Detect which cell encompasses the target text, then output its [X, Y] center coordinate. 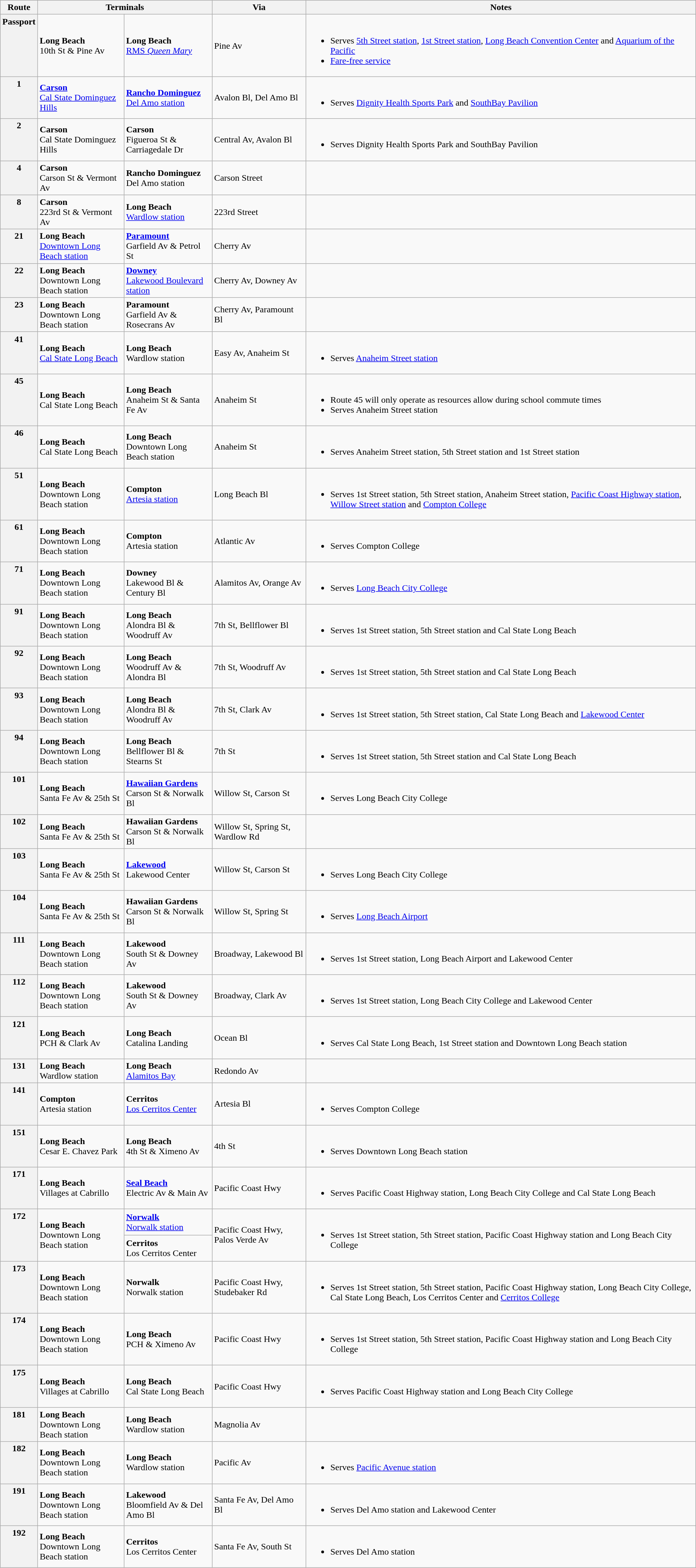
223rd Street [259, 212]
Willow St, Spring St [259, 912]
61 [19, 541]
103 [19, 869]
Long BeachAnaheim St & Santa Fe Av [168, 400]
2 [19, 140]
Notes [501, 7]
101 [19, 793]
DowneyLakewood Bl & Century Bl [168, 583]
Serves Pacific Coast Highway station and Long Beach City College [501, 1386]
Broadway, Clark Av [259, 996]
4 [19, 178]
Seal BeachElectric Av & Main Av [168, 1188]
7th St, Bellflower Bl [259, 625]
171 [19, 1188]
Artesia Bl [259, 1104]
23 [19, 315]
Broadway, Lakewood Bl [259, 953]
173 [19, 1287]
7th St, Clark Av [259, 709]
Long BeachCatalina Landing [168, 1037]
Long BeachWoodruff Av & Alondra Bl [168, 667]
Serves Pacific Avenue station [501, 1463]
1 [19, 97]
Serves Del Amo station [501, 1547]
Willow St, Spring St, Wardlow Rd [259, 831]
Serves 1st Street station, Long Beach Airport and Lakewood Center [501, 953]
141 [19, 1104]
131 [19, 1071]
Easy Av, Anaheim St [259, 352]
Long Beach Bl [259, 494]
45 [19, 400]
172 [19, 1235]
Cherry Av, Paramount Bl [259, 315]
LakewoodBloomfield Av & Del Amo Bl [168, 1504]
Central Av, Avalon Bl [259, 140]
21 [19, 246]
91 [19, 625]
Carson Street [259, 178]
Carson223rd St & Vermont Av [81, 212]
41 [19, 352]
Route 45 will only operate as resources allow during school commute timesServes Anaheim Street station [501, 400]
22 [19, 280]
Santa Fe Av, Del Amo Bl [259, 1504]
DowneyLakewood Boulevard station [168, 280]
Serves Anaheim Street station [501, 352]
Magnolia Av [259, 1424]
112 [19, 996]
Cherry Av [259, 246]
ParamountGarfield Av & Petrol St [168, 246]
Long BeachRMS Queen Mary [168, 45]
Serves Downtown Long Beach station [501, 1146]
92 [19, 667]
Serves Cal State Long Beach, 1st Street station and Downtown Long Beach station [501, 1037]
Long BeachPCH & Clark Av [81, 1037]
CarsonFigueroa St & Carriagedale Dr [168, 140]
Avalon Bl, Del Amo Bl [259, 97]
ParamountGarfield Av & Rosecrans Av [168, 315]
181 [19, 1424]
Route [19, 7]
Ocean Bl [259, 1037]
Long BeachBellflower Bl & Stearns St [168, 751]
Long BeachPCH & Ximeno Av [168, 1339]
104 [19, 912]
Passport [19, 45]
175 [19, 1386]
191 [19, 1504]
LakewoodLakewood Center [168, 869]
94 [19, 751]
Long BeachAlamitos Bay [168, 1071]
Pacific Coast Hwy, Palos Verde Av [259, 1235]
8 [19, 212]
121 [19, 1037]
7th St [259, 751]
Redondo Av [259, 1071]
Alamitos Av, Orange Av [259, 583]
111 [19, 953]
192 [19, 1547]
Long Beach4th St & Ximeno Av [168, 1146]
71 [19, 583]
Via [259, 7]
4th St [259, 1146]
102 [19, 831]
Serves 5th Street station, 1st Street station, Long Beach Convention Center and Aquarium of the PacificFare-free service [501, 45]
151 [19, 1146]
Long BeachCesar E. Chavez Park [81, 1146]
Pacific Coast Hwy, Studebaker Rd [259, 1287]
Santa Fe Av, South St [259, 1547]
7th St, Woodruff Av [259, 667]
Serves 1st Street station, 5th Street station, Anaheim Street station, Pacific Coast Highway station, Willow Street station and Compton College [501, 494]
Pacific Av [259, 1463]
Atlantic Av [259, 541]
51 [19, 494]
Terminals [125, 7]
Serves Long Beach Airport [501, 912]
Serves Del Amo station and Lakewood Center [501, 1504]
Serves Anaheim Street station, 5th Street station and 1st Street station [501, 447]
Long Beach10th St & Pine Av [81, 45]
93 [19, 709]
Pine Av [259, 45]
174 [19, 1339]
Serves 1st Street station, 5th Street station, Cal State Long Beach and Lakewood Center [501, 709]
Serves Pacific Coast Highway station, Long Beach City College and Cal State Long Beach [501, 1188]
Cherry Av, Downey Av [259, 280]
46 [19, 447]
Serves 1st Street station, Long Beach City College and Lakewood Center [501, 996]
182 [19, 1463]
CarsonCarson St & Vermont Av [81, 178]
